Determine the (X, Y) coordinate at the center of the cell enclosing the given text.  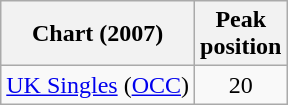
Peakposition (241, 34)
20 (241, 85)
Chart (2007) (98, 34)
UK Singles (OCC) (98, 85)
